Provide the [X, Y] coordinate of the cell's center where the given text is located.  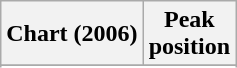
Chart (2006) [72, 34]
Peakposition [189, 34]
